Capture the cell that displays the provided text and extract its (X, Y) central coordinate. 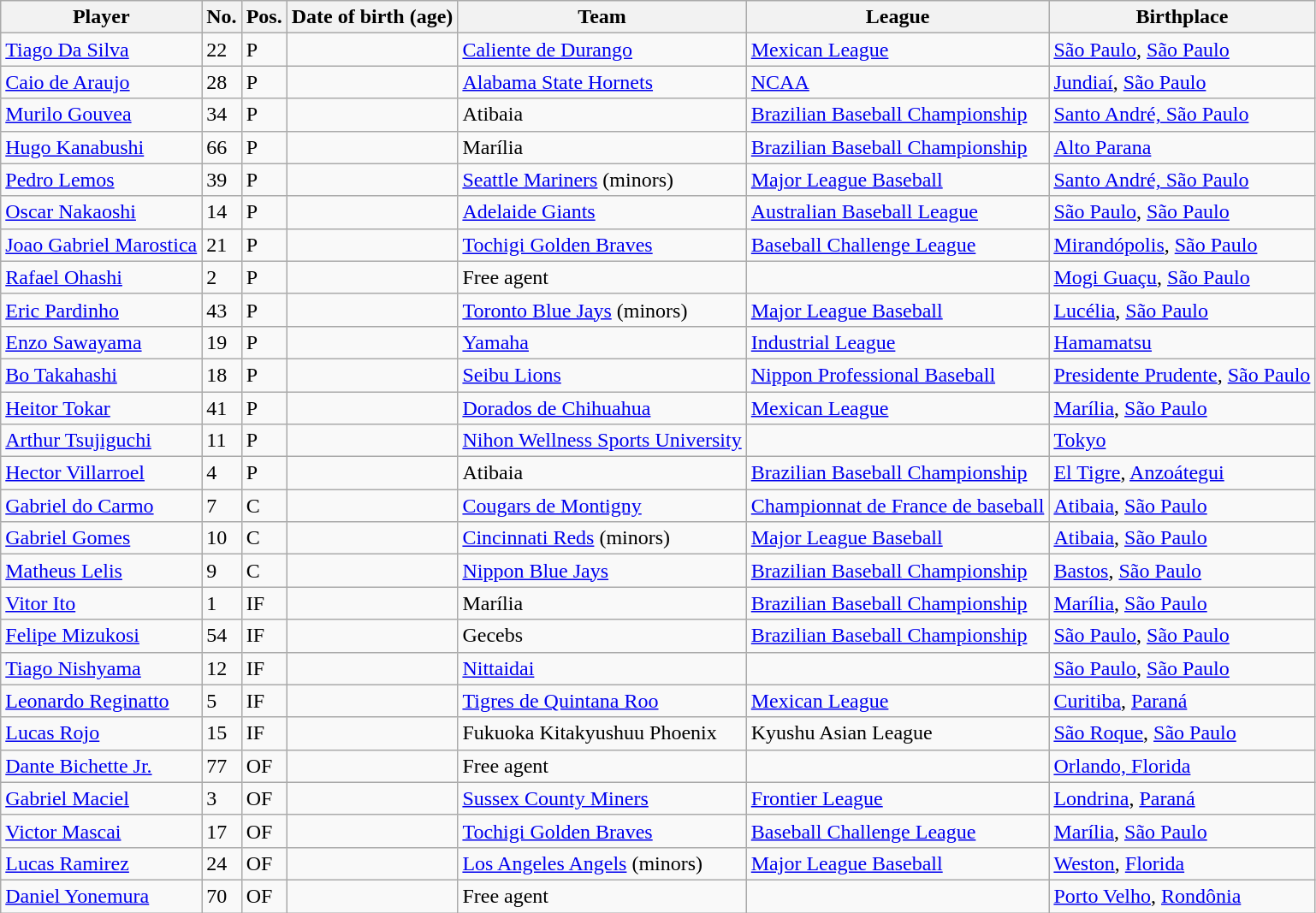
Industrial League (898, 342)
Caio de Araujo (101, 82)
Kyushu Asian League (898, 733)
9 (222, 571)
Tiago Da Silva (101, 50)
39 (222, 180)
14 (222, 212)
70 (222, 896)
7 (222, 506)
Toronto Blue Jays (minors) (602, 310)
Matheus Lelis (101, 571)
4 (222, 473)
Victor Mascai (101, 831)
Hamamatsu (1183, 342)
Gecebs (602, 636)
Date of birth (age) (372, 17)
17 (222, 831)
Enzo Sawayama (101, 342)
54 (222, 636)
Team (602, 17)
24 (222, 863)
Dorados de Chihuahua (602, 408)
28 (222, 82)
Orlando, Florida (1183, 766)
Arthur Tsujiguchi (101, 441)
Dante Bichette Jr. (101, 766)
NCAA (898, 82)
Nippon Blue Jays (602, 571)
Joao Gabriel Marostica (101, 245)
Mogi Guaçu, São Paulo (1183, 277)
No. (222, 17)
Nihon Wellness Sports University (602, 441)
Alabama State Hornets (602, 82)
Gabriel Gomes (101, 538)
11 (222, 441)
Eric Pardinho (101, 310)
Australian Baseball League (898, 212)
Heitor Tokar (101, 408)
Seibu Lions (602, 375)
Birthplace (1183, 17)
Bo Takahashi (101, 375)
5 (222, 701)
El Tigre, Anzoátegui (1183, 473)
Rafael Ohashi (101, 277)
Weston, Florida (1183, 863)
Pos. (264, 17)
Londrina, Paraná (1183, 798)
Yamaha (602, 342)
Jundiaí, São Paulo (1183, 82)
Vitor Ito (101, 603)
Tigres de Quintana Roo (602, 701)
Felipe Mizukosi (101, 636)
12 (222, 668)
Alto Parana (1183, 147)
Tiago Nishyama (101, 668)
10 (222, 538)
Lucélia, São Paulo (1183, 310)
1 (222, 603)
77 (222, 766)
Porto Velho, Rondônia (1183, 896)
66 (222, 147)
43 (222, 310)
Leonardo Reginatto (101, 701)
League (898, 17)
Hector Villarroel (101, 473)
Gabriel Maciel (101, 798)
São Roque, São Paulo (1183, 733)
Caliente de Durango (602, 50)
Mirandópolis, São Paulo (1183, 245)
Nippon Professional Baseball (898, 375)
Frontier League (898, 798)
18 (222, 375)
Adelaide Giants (602, 212)
Cincinnati Reds (minors) (602, 538)
Tokyo (1183, 441)
Murilo Gouvea (101, 115)
Daniel Yonemura (101, 896)
Lucas Rojo (101, 733)
Seattle Mariners (minors) (602, 180)
Cougars de Montigny (602, 506)
2 (222, 277)
Lucas Ramirez (101, 863)
34 (222, 115)
15 (222, 733)
Pedro Lemos (101, 180)
Fukuoka Kitakyushuu Phoenix (602, 733)
Los Angeles Angels (minors) (602, 863)
Championnat de France de baseball (898, 506)
Presidente Prudente, São Paulo (1183, 375)
Oscar Nakaoshi (101, 212)
3 (222, 798)
19 (222, 342)
Hugo Kanabushi (101, 147)
Bastos, São Paulo (1183, 571)
Sussex County Miners (602, 798)
22 (222, 50)
Gabriel do Carmo (101, 506)
21 (222, 245)
41 (222, 408)
Curitiba, Paraná (1183, 701)
Player (101, 17)
Nittaidai (602, 668)
